Determine the [X, Y] coordinate at the center of the cell enclosing the given text.  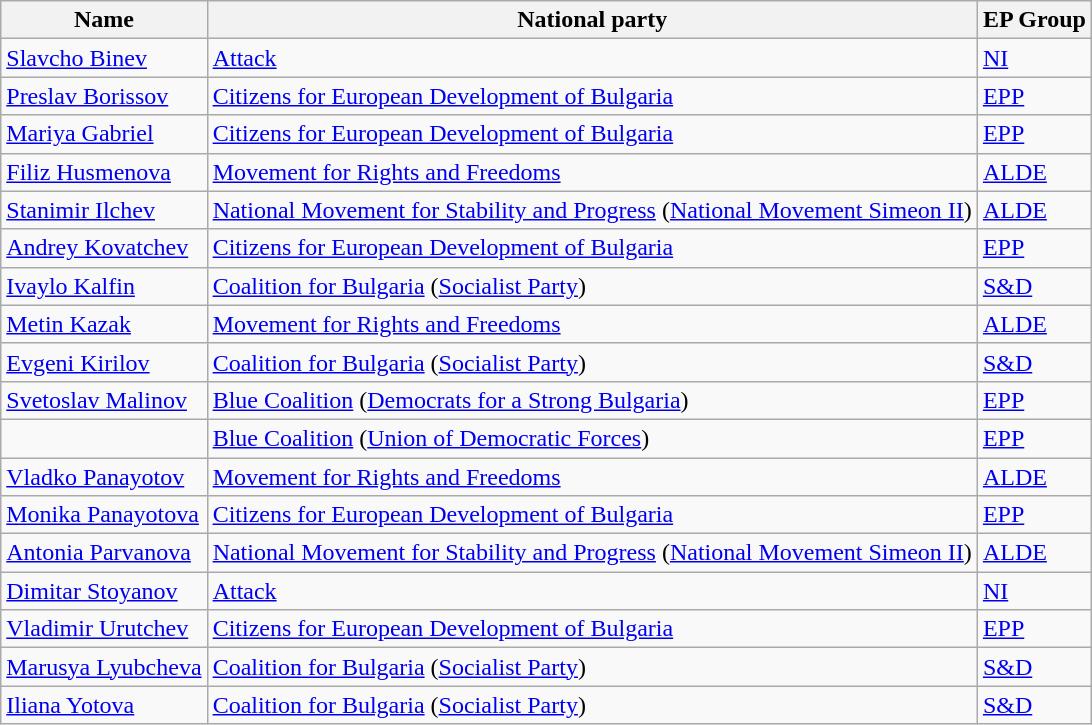
Mariya Gabriel [104, 134]
Slavcho Binev [104, 58]
Andrey Kovatchev [104, 248]
Iliana Yotova [104, 705]
National party [592, 20]
Vladimir Urutchev [104, 629]
Marusya Lyubcheva [104, 667]
Vladko Panayotov [104, 477]
Name [104, 20]
Stanimir Ilchev [104, 210]
Antonia Parvanova [104, 553]
Svetoslav Malinov [104, 400]
Evgeni Kirilov [104, 362]
Dimitar Stoyanov [104, 591]
Monika Panayotova [104, 515]
Filiz Husmenova [104, 172]
Ivaylo Kalfin [104, 286]
Blue Coalition (Union of Democratic Forces) [592, 438]
Metin Kazak [104, 324]
Blue Coalition (Democrats for a Strong Bulgaria) [592, 400]
EP Group [1034, 20]
Preslav Borissov [104, 96]
